For the text-containing cell, return its midpoint in [x, y] coordinate format. 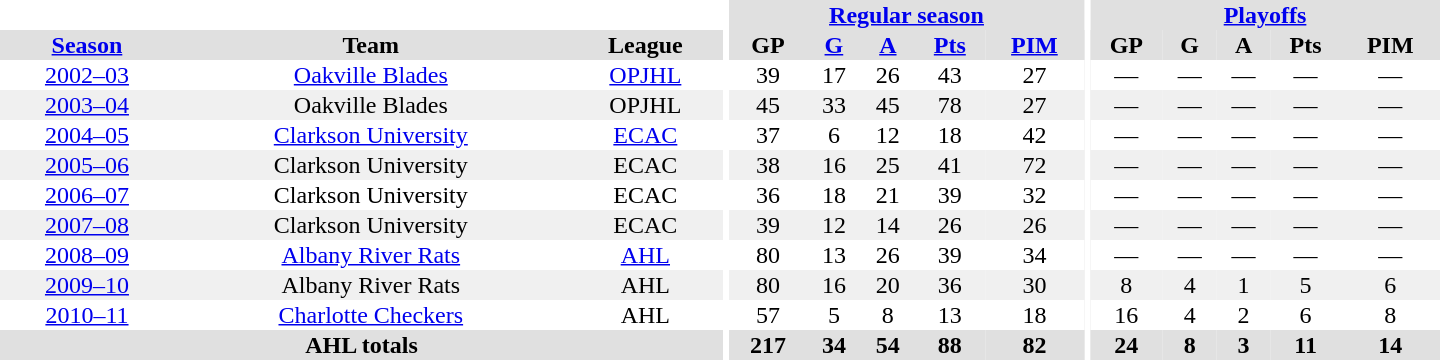
32 [1034, 195]
25 [888, 165]
2006–07 [87, 195]
21 [888, 195]
41 [950, 165]
AHL totals [362, 345]
Playoffs [1265, 15]
72 [1034, 165]
42 [1034, 135]
2007–08 [87, 225]
Charlotte Checkers [371, 315]
43 [950, 75]
88 [950, 345]
37 [768, 135]
2008–09 [87, 255]
57 [768, 315]
2009–10 [87, 285]
30 [1034, 285]
38 [768, 165]
Season [87, 45]
League [646, 45]
1 [1244, 285]
2005–06 [87, 165]
2003–04 [87, 105]
33 [834, 105]
78 [950, 105]
3 [1244, 345]
Regular season [906, 15]
2010–11 [87, 315]
217 [768, 345]
24 [1126, 345]
54 [888, 345]
11 [1306, 345]
2 [1244, 315]
82 [1034, 345]
20 [888, 285]
2002–03 [87, 75]
17 [834, 75]
2004–05 [87, 135]
Team [371, 45]
